Determine the [x, y] coordinate at the center of the cell enclosing the given text.  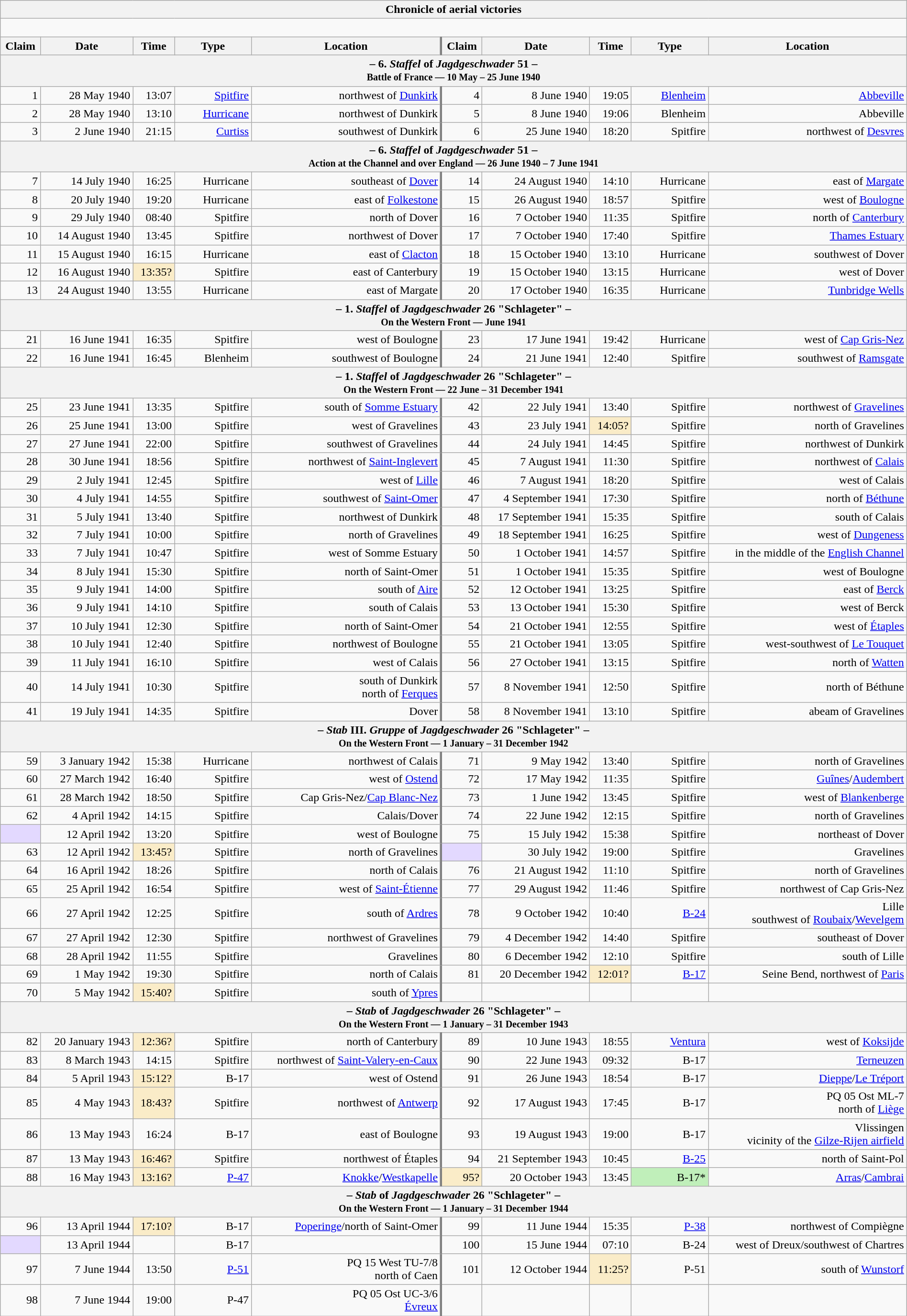
13:16? [154, 1177]
33 [21, 553]
39 [21, 662]
19:42 [610, 340]
28 April 1942 [87, 956]
88 [21, 1177]
north of Saint-Pol [807, 1159]
5 May 1942 [87, 993]
south of Somme Estuary [346, 407]
17 June 1941 [536, 340]
79 [462, 938]
52 [462, 590]
east of Clacton [346, 254]
Ventura [670, 1042]
13:55 [154, 290]
4 September 1941 [536, 498]
11 June 1944 [536, 1226]
Poperinge/north of Saint-Omer [346, 1226]
40 [21, 687]
85 [21, 1103]
28 March 1942 [87, 797]
55 [462, 644]
4 April 1942 [87, 815]
Arras/Cambrai [807, 1177]
23 July 1941 [536, 425]
southwest of Saint-Omer [346, 498]
76 [462, 870]
83 [21, 1060]
Vlissingenvicinity of the Gilze-Rijen airfield [807, 1134]
16:10 [154, 662]
13 October 1941 [536, 608]
northwest of Cap Gris-Nez [807, 889]
99 [462, 1226]
21:15 [154, 132]
– Stab of Jagdgeschwader 26 "Schlageter" –On the Western Front — 1 January – 31 December 1944 [453, 1201]
Chronicle of aerial victories [453, 10]
southwest of Gravelines [346, 444]
B-17* [670, 1177]
45 [462, 462]
64 [21, 870]
90 [462, 1060]
14:35 [154, 712]
west of Saint-Étienne [346, 889]
10:00 [154, 535]
26 August 1940 [536, 199]
15:12? [154, 1078]
23 [462, 340]
west of Blankenberge [807, 797]
17 May 1942 [536, 779]
60 [21, 779]
east of Folkestone [346, 199]
southwest of Dover [807, 254]
59 [21, 761]
2 June 1940 [87, 132]
14 [462, 181]
62 [21, 815]
Thames Estuary [807, 235]
1 June 1942 [536, 797]
15:40? [154, 993]
19:06 [610, 113]
18:43? [154, 1103]
14:55 [154, 498]
east of Boulogne [346, 1134]
32 [21, 535]
27 March 1942 [87, 779]
northwest of Saint-Valery-en-Caux [346, 1060]
– 6. Staffel of Jagdgeschwader 51 –Battle of France — 10 May – 25 June 1940 [453, 71]
10 June 1943 [536, 1042]
41 [21, 712]
12:50 [610, 687]
23 June 1941 [87, 407]
38 [21, 644]
12 October 1944 [536, 1269]
101 [462, 1269]
15 August 1940 [87, 254]
south of Lille [807, 956]
15 July 1942 [536, 834]
18:55 [610, 1042]
11:30 [610, 462]
91 [462, 1078]
19 July 1941 [87, 712]
PQ 15 West TU-7/8north of Caen [346, 1269]
26 June 1943 [536, 1078]
11 July 1941 [87, 662]
south of Ardres [346, 913]
14 July 1940 [87, 181]
89 [462, 1042]
14:57 [610, 553]
17 [462, 235]
20 December 1942 [536, 974]
northwest of Boulogne [346, 644]
10:40 [610, 913]
13:07 [154, 95]
87 [21, 1159]
14:00 [154, 590]
– 6. Staffel of Jagdgeschwader 51 –Action at the Channel and over England — 26 June 1940 – 7 June 1941 [453, 156]
14:40 [610, 938]
71 [462, 761]
21 August 1942 [536, 870]
Dieppe/Le Tréport [807, 1078]
10:30 [154, 687]
13:35? [154, 272]
PQ 05 Ost ML-7north of Liège [807, 1103]
86 [21, 1134]
18:26 [154, 870]
13:25 [610, 590]
93 [462, 1134]
78 [462, 913]
30 June 1941 [87, 462]
25 [21, 407]
22 June 1943 [536, 1060]
18 September 1941 [536, 535]
56 [462, 662]
77 [462, 889]
12 [21, 272]
abeam of Gravelines [807, 712]
west of Lille [346, 480]
13:00 [154, 425]
49 [462, 535]
12:10 [610, 956]
68 [21, 956]
67 [21, 938]
west of Cap Gris-Nez [807, 340]
25 April 1942 [87, 889]
25 June 1940 [536, 132]
27 June 1941 [87, 444]
13:05 [610, 644]
3 [21, 132]
24 July 1941 [536, 444]
northwest of Compiègne [807, 1226]
Terneuzen [807, 1060]
6 [462, 132]
10 [21, 235]
61 [21, 797]
east of Canterbury [346, 272]
31 [21, 516]
7 [21, 181]
north of Dover [346, 217]
72 [462, 779]
3 January 1942 [87, 761]
north of Watten [807, 662]
18:54 [610, 1078]
27 [21, 444]
22 July 1941 [536, 407]
73 [462, 797]
50 [462, 553]
west of Dover [807, 272]
19:30 [154, 974]
16:45 [154, 358]
19 August 1943 [536, 1134]
48 [462, 516]
22 June 1942 [536, 815]
Dover [346, 712]
17:30 [610, 498]
24 [462, 358]
74 [462, 815]
58 [462, 712]
4 [462, 95]
21 [21, 340]
14:05? [610, 425]
96 [21, 1226]
29 July 1940 [87, 217]
95? [462, 1177]
8 [21, 199]
8 March 1943 [87, 1060]
66 [21, 913]
west of Koksijde [807, 1042]
16:46? [154, 1159]
10:47 [154, 553]
19:20 [154, 199]
northeast of Dover [807, 834]
10:45 [610, 1159]
13 [21, 290]
northwest of Saint-Inglevert [346, 462]
southwest of Dunkirk [346, 132]
65 [21, 889]
12:25 [154, 913]
12 October 1941 [536, 590]
west of Gravelines [346, 425]
5 July 1941 [87, 516]
57 [462, 687]
84 [21, 1078]
southwest of Boulogne [346, 358]
08:40 [154, 217]
west of Somme Estuary [346, 553]
92 [462, 1103]
18:57 [610, 199]
15 [462, 199]
98 [21, 1301]
14 August 1940 [87, 235]
22:00 [154, 444]
15 June 1944 [536, 1245]
Cap Gris-Nez/Cap Blanc-Nez [346, 797]
west of Étaples [807, 626]
Calais/Dover [346, 815]
11:46 [610, 889]
– Stab of Jagdgeschwader 26 "Schlageter" –On the Western Front — 1 January – 31 December 1943 [453, 1017]
4 May 1943 [87, 1103]
17 August 1943 [536, 1103]
– Stab III. Gruppe of Jagdgeschwader 26 "Schlageter" –On the Western Front — 1 January – 31 December 1942 [453, 736]
P-38 [670, 1226]
30 [21, 498]
21 September 1943 [536, 1159]
54 [462, 626]
19 [462, 272]
82 [21, 1042]
51 [462, 571]
20 January 1943 [87, 1042]
Seine Bend, northwest of Paris [807, 974]
16 April 1942 [87, 870]
11:25? [610, 1269]
northwest of Dover [346, 235]
12:55 [610, 626]
northwest of Antwerp [346, 1103]
8 July 1941 [87, 571]
in the middle of the English Channel [807, 553]
80 [462, 956]
46 [462, 480]
20 October 1943 [536, 1177]
21 June 1941 [536, 358]
22 [21, 358]
11 [21, 254]
26 [21, 425]
2 [21, 113]
Guînes/Audembert [807, 779]
13:20 [154, 834]
1 [21, 95]
east of Berck [807, 590]
12:36? [154, 1042]
36 [21, 608]
97 [21, 1269]
9 October 1942 [536, 913]
south of Dunkirk north of Ferques [346, 687]
09:32 [610, 1060]
5 April 1943 [87, 1078]
63 [21, 852]
12:45 [154, 480]
B-25 [670, 1159]
35 [21, 590]
18 [462, 254]
– 1. Staffel of Jagdgeschwader 26 "Schlageter" –On the Western Front — June 1941 [453, 315]
9 May 1942 [536, 761]
northwest of Étaples [346, 1159]
south of Aire [346, 590]
5 [462, 113]
20 [462, 290]
69 [21, 974]
16 May 1943 [87, 1177]
29 August 1942 [536, 889]
11:55 [154, 956]
west of Dungeness [807, 535]
44 [462, 444]
16:54 [154, 889]
12:15 [610, 815]
16 August 1940 [87, 272]
west of Berck [807, 608]
18:56 [154, 462]
south of Ypres [346, 993]
PQ 05 Ost UC-3/6Évreux [346, 1301]
14 July 1941 [87, 687]
20 July 1940 [87, 199]
2 July 1941 [87, 480]
16:24 [154, 1134]
17:45 [610, 1103]
16:40 [154, 779]
9 [21, 217]
6 December 1942 [536, 956]
42 [462, 407]
south of Wunstorf [807, 1269]
16:15 [154, 254]
37 [21, 626]
west of Dreux/southwest of Chartres [807, 1245]
07:10 [610, 1245]
– 1. Staffel of Jagdgeschwader 26 "Schlageter" –On the Western Front — 22 June – 31 December 1941 [453, 383]
4 July 1941 [87, 498]
17:10? [154, 1226]
4 December 1942 [536, 938]
13:35 [154, 407]
Tunbridge Wells [807, 290]
27 October 1941 [536, 662]
70 [21, 993]
47 [462, 498]
12:01? [610, 974]
17 September 1941 [536, 516]
Curtiss [213, 132]
11:10 [610, 870]
Knokke/Westkapelle [346, 1177]
northwest of Desvres [807, 132]
southwest of Ramsgate [807, 358]
18:50 [154, 797]
13:45? [154, 852]
30 July 1942 [536, 852]
75 [462, 834]
17 October 1940 [536, 290]
94 [462, 1159]
1 May 1942 [87, 974]
25 June 1941 [87, 425]
17:40 [610, 235]
29 [21, 480]
100 [462, 1245]
81 [462, 974]
19:05 [610, 95]
34 [21, 571]
west-southwest of Le Touquet [807, 644]
53 [462, 608]
28 [21, 462]
16 [462, 217]
14:45 [610, 444]
Lillesouthwest of Roubaix/Wevelgem [807, 913]
13:50 [154, 1269]
43 [462, 425]
